Detect which cell encompasses the target text, then output its [x, y] center coordinate. 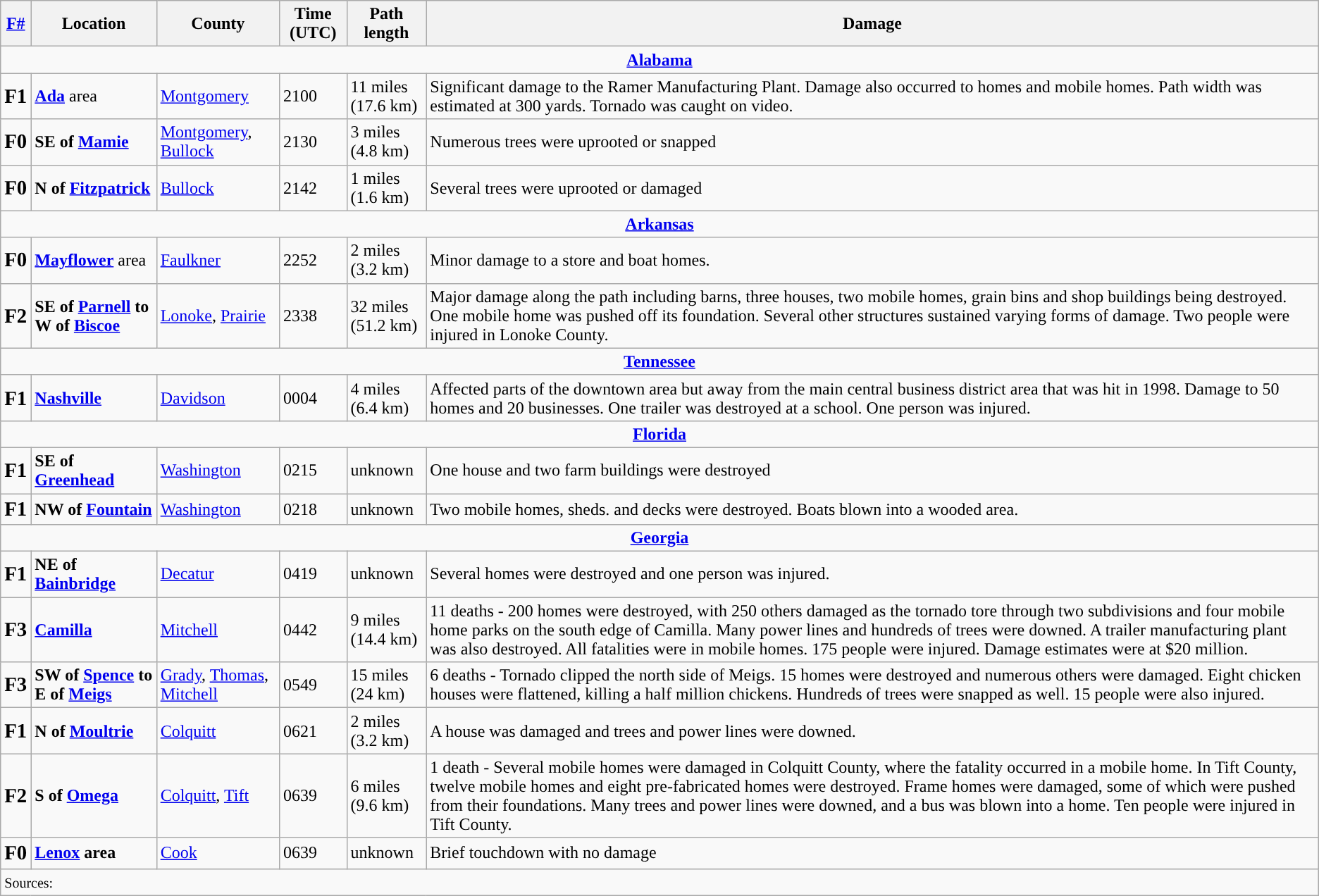
2142 [314, 187]
S of Omega [94, 796]
Location [94, 24]
0442 [314, 630]
SE of Greenhead [94, 471]
11 miles (17.6 km) [386, 96]
3 miles (4.8 km) [386, 142]
SW of Spence to E of Meigs [94, 685]
F# [16, 24]
Mitchell [218, 630]
SE of Parnell to W of Biscoe [94, 316]
Tennessee [659, 361]
0004 [314, 397]
County [218, 24]
Montgomery, Bullock [218, 142]
Cook [218, 853]
Two mobile homes, sheds. and decks were destroyed. Boats blown into a wooded area. [872, 509]
Path length [386, 24]
Ada area [94, 96]
Several homes were destroyed and one person was injured. [872, 575]
Minor damage to a store and boat homes. [872, 261]
6 miles (9.6 km) [386, 796]
2338 [314, 316]
Several trees were uprooted or damaged [872, 187]
N of Moultrie [94, 731]
4 miles (6.4 km) [386, 397]
0419 [314, 575]
Lonoke, Prairie [218, 316]
Nashville [94, 397]
Decatur [218, 575]
2130 [314, 142]
0215 [314, 471]
Faulkner [218, 261]
Arkansas [659, 224]
0549 [314, 685]
Lenox area [94, 853]
SE of Mamie [94, 142]
Davidson [218, 397]
Colquitt [218, 731]
Bullock [218, 187]
2252 [314, 261]
Camilla [94, 630]
15 miles (24 km) [386, 685]
Grady, Thomas, Mitchell [218, 685]
0621 [314, 731]
Numerous trees were uprooted or snapped [872, 142]
Montgomery [218, 96]
Alabama [659, 60]
NE of Bainbridge [94, 575]
One house and two farm buildings were destroyed [872, 471]
N of Fitzpatrick [94, 187]
NW of Fountain [94, 509]
Sources: [659, 882]
9 miles (14.4 km) [386, 630]
A house was damaged and trees and power lines were downed. [872, 731]
Brief touchdown with no damage [872, 853]
Mayflower area [94, 261]
Florida [659, 434]
32 miles (51.2 km) [386, 316]
Time (UTC) [314, 24]
2100 [314, 96]
1 miles (1.6 km) [386, 187]
Georgia [659, 538]
0218 [314, 509]
Damage [872, 24]
Colquitt, Tift [218, 796]
